Pinpoint the cell where the given text exists, returning its [X, Y] midpoint coordinate. 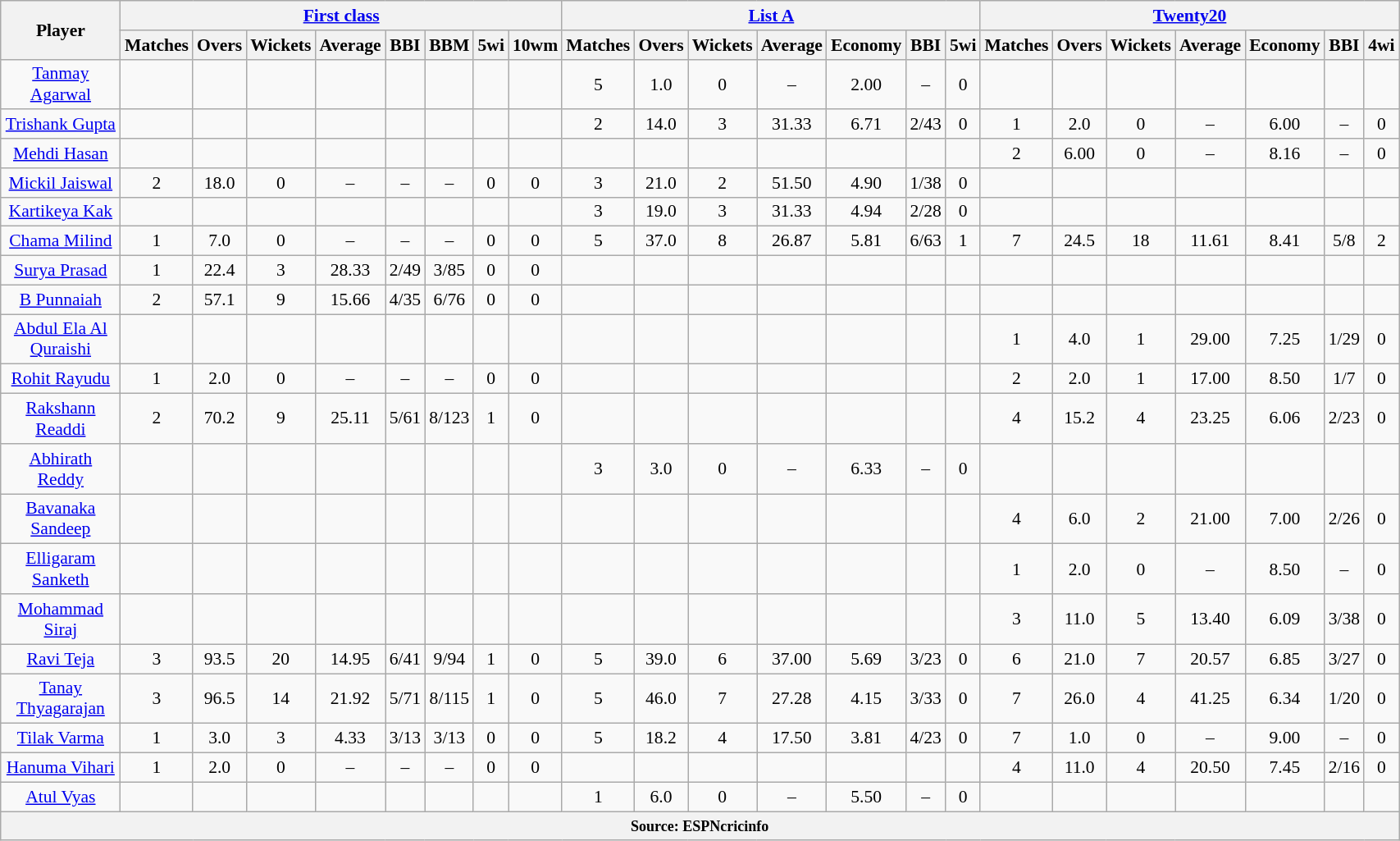
11.61 [1211, 241]
4/23 [925, 738]
14.0 [661, 125]
Tanay Thyagarajan [61, 699]
26.87 [792, 241]
1/7 [1345, 379]
Tilak Varma [61, 738]
6.34 [1284, 699]
Twenty20 [1189, 16]
Chama Milind [61, 241]
3/38 [1345, 619]
20.50 [1211, 768]
Mehdi Hasan [61, 153]
5/61 [405, 418]
4.33 [349, 738]
23.25 [1211, 418]
4/35 [405, 299]
7.00 [1284, 519]
2.00 [866, 84]
Surya Prasad [61, 271]
6.06 [1284, 418]
4.94 [866, 212]
1/38 [925, 183]
15.66 [349, 299]
2/23 [1345, 418]
2/28 [925, 212]
Ravi Teja [61, 659]
Kartikeya Kak [61, 212]
Hanuma Vihari [61, 768]
6.85 [1284, 659]
Rakshann Readdi [61, 418]
5.69 [866, 659]
4.0 [1079, 340]
3.81 [866, 738]
8.41 [1284, 241]
37.0 [661, 241]
Source: ESPNcricinfo [700, 826]
46.0 [661, 699]
29.00 [1211, 340]
1/20 [1345, 699]
70.2 [220, 418]
Elligaram Sanketh [61, 569]
28.33 [349, 271]
6.09 [1284, 619]
17.00 [1211, 379]
Mickil Jaiswal [61, 183]
51.50 [792, 183]
Trishank Gupta [61, 125]
5/71 [405, 699]
57.1 [220, 299]
39.0 [661, 659]
3/33 [925, 699]
22.4 [220, 271]
4.90 [866, 183]
Atul Vyas [61, 797]
Bavanaka Sandeep [61, 519]
8/115 [449, 699]
14.95 [349, 659]
93.5 [220, 659]
5.81 [866, 241]
10wm [535, 45]
20 [280, 659]
14 [280, 699]
6/63 [925, 241]
B Punnaiah [61, 299]
25.11 [349, 418]
9.00 [1284, 738]
8.16 [1284, 153]
8/123 [449, 418]
3/85 [449, 271]
Player [61, 30]
4wi [1381, 45]
Mohammad Siraj [61, 619]
27.28 [792, 699]
37.00 [792, 659]
List A [771, 16]
4.15 [866, 699]
Abhirath Reddy [61, 469]
6/76 [449, 299]
6.71 [866, 125]
2/16 [1345, 768]
9/94 [449, 659]
5.50 [866, 797]
6.33 [866, 469]
6/41 [405, 659]
2/49 [405, 271]
15.2 [1079, 418]
3/23 [925, 659]
2/26 [1345, 519]
First class [341, 16]
3/27 [1345, 659]
8 [723, 241]
Rohit Rayudu [61, 379]
21.92 [349, 699]
5/8 [1345, 241]
96.5 [220, 699]
21.00 [1211, 519]
19.0 [661, 212]
Tanmay Agarwal [61, 84]
18.0 [220, 183]
17.50 [792, 738]
24.5 [1079, 241]
20.57 [1211, 659]
2/43 [925, 125]
18.2 [661, 738]
13.40 [1211, 619]
1/29 [1345, 340]
41.25 [1211, 699]
18 [1141, 241]
26.0 [1079, 699]
7.25 [1284, 340]
7.45 [1284, 768]
7.0 [220, 241]
Abdul Ela Al Quraishi [61, 340]
BBM [449, 45]
